Output the (X, Y) coordinate of the center of the cell containing the given text.  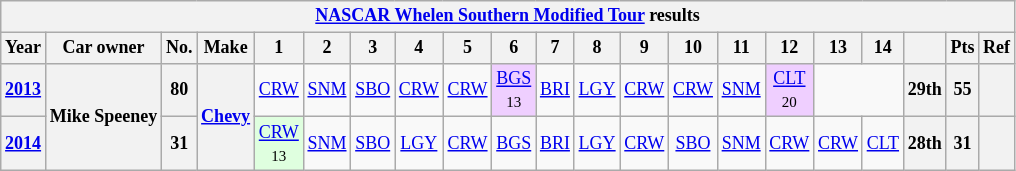
55 (962, 90)
No. (180, 48)
CRW13 (278, 144)
8 (597, 48)
13 (838, 48)
3 (373, 48)
Year (24, 48)
2014 (24, 144)
CLT (882, 144)
10 (694, 48)
BGS (514, 144)
7 (556, 48)
CLT20 (790, 90)
5 (468, 48)
Ref (997, 48)
1 (278, 48)
80 (180, 90)
Pts (962, 48)
NASCAR Whelen Southern Modified Tour results (508, 16)
11 (741, 48)
14 (882, 48)
12 (790, 48)
BGS13 (514, 90)
Make (226, 48)
28th (924, 144)
29th (924, 90)
Mike Speeney (103, 116)
2013 (24, 90)
2 (327, 48)
Chevy (226, 116)
Car owner (103, 48)
6 (514, 48)
9 (644, 48)
4 (420, 48)
